Identify which cell holds the provided text, then report its (X, Y) central coordinate. 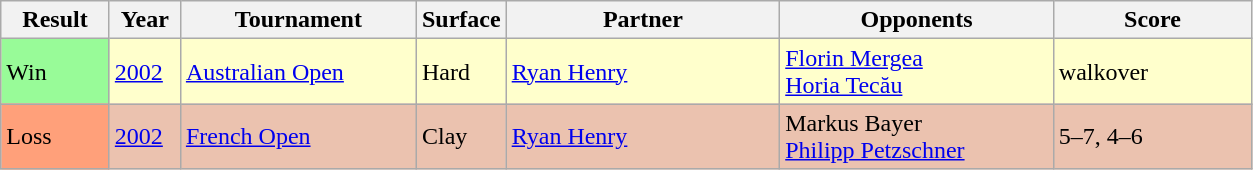
5–7, 4–6 (1152, 136)
French Open (298, 136)
Result (56, 20)
Score (1152, 20)
Hard (461, 72)
Florin Mergea Horia Tecău (917, 72)
Loss (56, 136)
Australian Open (298, 72)
Opponents (917, 20)
Markus Bayer Philipp Petzschner (917, 136)
Surface (461, 20)
Tournament (298, 20)
Win (56, 72)
Clay (461, 136)
walkover (1152, 72)
Partner (643, 20)
Year (144, 20)
